Detect which cell encompasses the target text, then output its (X, Y) center coordinate. 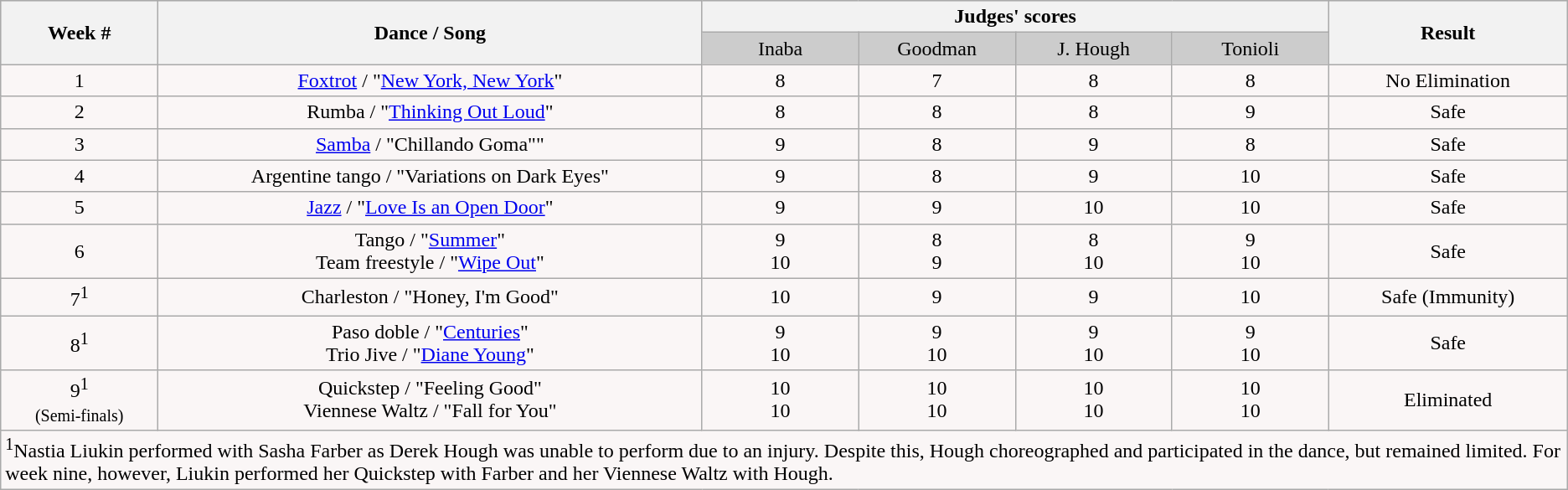
J. Hough (1094, 49)
6 (80, 251)
Tango / "Summer" Team freestyle / "Wipe Out" (431, 251)
Argentine tango / "Variations on Dark Eyes" (431, 176)
Foxtrot / "New York, New York" (431, 80)
89 (936, 251)
Quickstep / "Feeling Good" Viennese Waltz / "Fall for You" (431, 400)
Safe (Immunity) (1447, 297)
Jazz / "Love Is an Open Door" (431, 208)
Judges' scores (1015, 17)
Charleston / "Honey, I'm Good" (431, 297)
71 (80, 297)
3 (80, 144)
Dance / Song (431, 33)
Eliminated (1447, 400)
91(Semi-finals) (80, 400)
Week # (80, 33)
81 (80, 343)
Tonioli (1250, 49)
5 (80, 208)
7 (936, 80)
4 (80, 176)
1 (80, 80)
Paso doble / "Centuries" Trio Jive / "Diane Young" (431, 343)
No Elimination (1447, 80)
Result (1447, 33)
Samba / "Chillando Goma"" (431, 144)
2 (80, 112)
Inaba (781, 49)
Rumba / "Thinking Out Loud" (431, 112)
810 (1094, 251)
Goodman (936, 49)
